Return [x, y] of the center of cell containing provided text 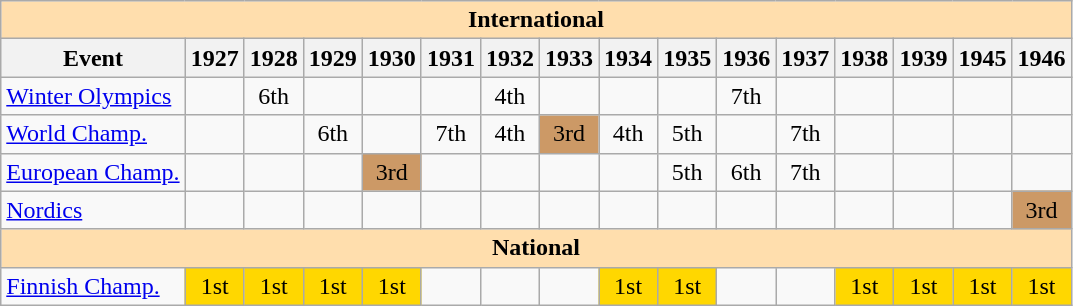
1927 [214, 58]
1937 [806, 58]
1930 [392, 58]
Nordics [93, 210]
European Champ. [93, 172]
1938 [864, 58]
1931 [450, 58]
1932 [510, 58]
1946 [1042, 58]
1934 [628, 58]
Event [93, 58]
1936 [746, 58]
1929 [332, 58]
International [536, 20]
National [536, 248]
1928 [274, 58]
1939 [924, 58]
World Champ. [93, 134]
Winter Olympics [93, 96]
Finnish Champ. [93, 286]
1933 [568, 58]
1935 [688, 58]
1945 [982, 58]
